Provide the (x, y) coordinate of the cell's center where the given text is located.  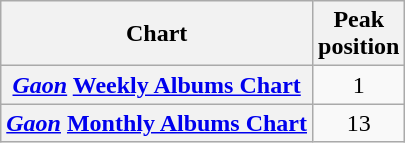
Chart (157, 34)
Gaon Weekly Albums Chart (157, 85)
Gaon Monthly Albums Chart (157, 123)
Peakposition (359, 34)
13 (359, 123)
1 (359, 85)
